Capture the cell that displays the provided text and extract its [X, Y] central coordinate. 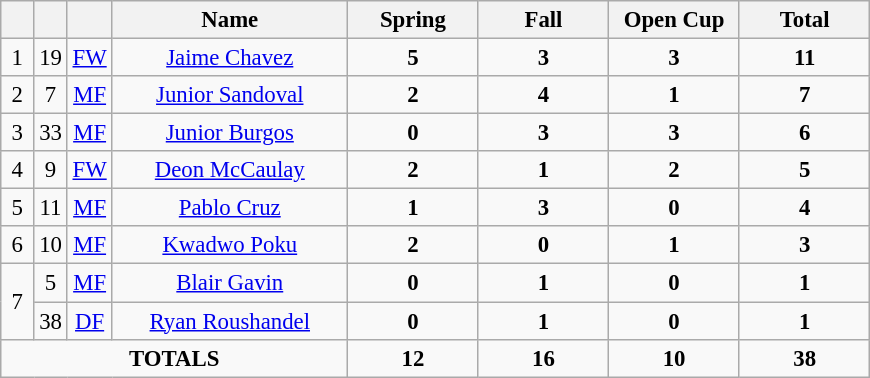
Pablo Cruz [230, 208]
Spring [414, 20]
9 [50, 170]
Total [804, 20]
Deon McCaulay [230, 170]
19 [50, 58]
Ryan Roushandel [230, 321]
16 [544, 358]
Fall [544, 20]
DF [90, 321]
Junior Sandoval [230, 95]
Name [230, 20]
Kwadwo Poku [230, 245]
Open Cup [674, 20]
Blair Gavin [230, 283]
TOTALS [174, 358]
33 [50, 133]
12 [414, 358]
Jaime Chavez [230, 58]
Junior Burgos [230, 133]
